Detect which cell encompasses the target text, then output its [x, y] center coordinate. 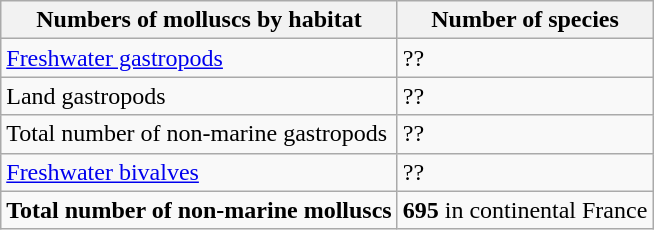
Numbers of molluscs by habitat [199, 20]
Number of species [525, 20]
Land gastropods [199, 96]
Total number of non-marine molluscs [199, 210]
695 in continental France [525, 210]
Freshwater gastropods [199, 58]
Total number of non-marine gastropods [199, 134]
Freshwater bivalves [199, 172]
